Find where the given text appears and provide that cell's center as [X, Y] coordinate. 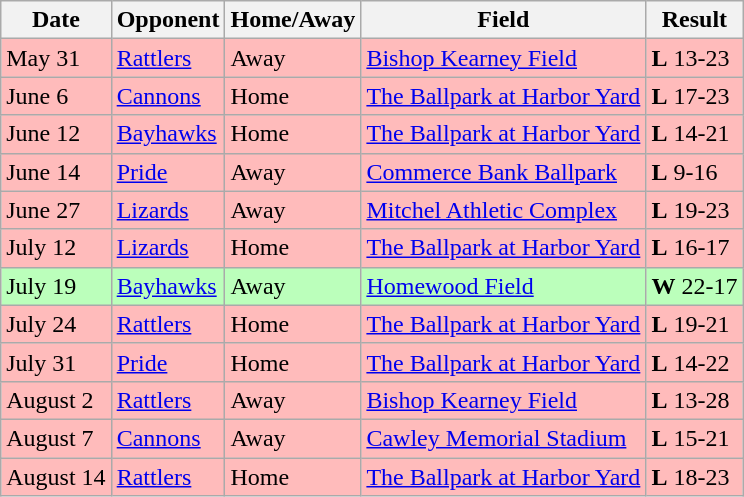
L 15-21 [694, 438]
June 27 [56, 210]
Commerce Bank Ballpark [504, 172]
Homewood Field [504, 286]
May 31 [56, 58]
June 6 [56, 96]
Home/Away [293, 20]
L 18-23 [694, 477]
July 12 [56, 248]
Opponent [168, 20]
Date [56, 20]
L 19-23 [694, 210]
Mitchel Athletic Complex [504, 210]
July 19 [56, 286]
July 24 [56, 324]
L 16-17 [694, 248]
Field [504, 20]
W 22-17 [694, 286]
August 2 [56, 400]
Result [694, 20]
June 14 [56, 172]
L 19-21 [694, 324]
August 14 [56, 477]
August 7 [56, 438]
L 13-28 [694, 400]
L 13-23 [694, 58]
Cawley Memorial Stadium [504, 438]
L 9-16 [694, 172]
L 14-22 [694, 362]
L 17-23 [694, 96]
June 12 [56, 134]
L 14-21 [694, 134]
July 31 [56, 362]
